Provide the [x, y] coordinate of the cell's center where the given text is located.  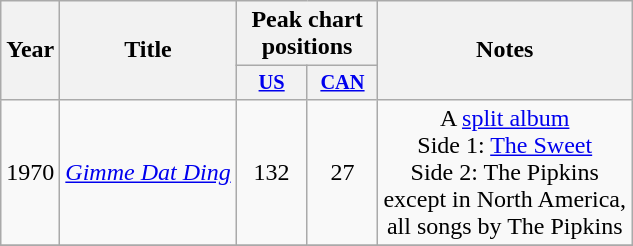
Year [30, 50]
CAN [342, 83]
A split album Side 1: The Sweet Side 2: The Pipkinsexcept in North America,all songs by The Pipkins [505, 172]
Notes [505, 50]
27 [342, 172]
US [272, 83]
132 [272, 172]
Gimme Dat Ding [148, 172]
1970 [30, 172]
Title [148, 50]
Peak chart positions [307, 34]
